Capture the cell that displays the provided text and extract its [X, Y] central coordinate. 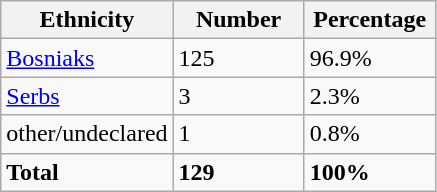
96.9% [370, 58]
100% [370, 172]
3 [238, 96]
0.8% [370, 134]
Ethnicity [87, 20]
1 [238, 134]
2.3% [370, 96]
Total [87, 172]
129 [238, 172]
Bosniaks [87, 58]
Serbs [87, 96]
125 [238, 58]
Number [238, 20]
Percentage [370, 20]
other/undeclared [87, 134]
